Detect which cell encompasses the target text, then output its (x, y) center coordinate. 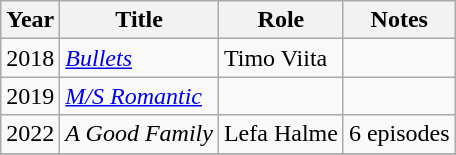
Bullets (140, 58)
Role (280, 20)
M/S Romantic (140, 96)
2018 (30, 58)
Timo Viita (280, 58)
6 episodes (399, 134)
A Good Family (140, 134)
Notes (399, 20)
Lefa Halme (280, 134)
Year (30, 20)
2019 (30, 96)
2022 (30, 134)
Title (140, 20)
